Locate the cell with the specified text and output its (x, y) center coordinate. 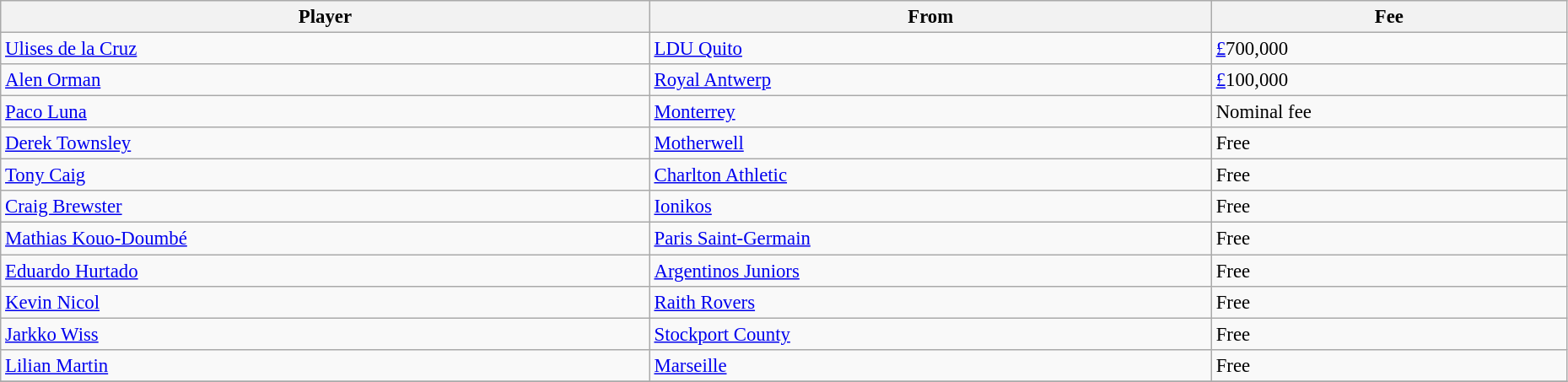
Argentinos Juniors (930, 271)
Derek Townsley (326, 143)
Kevin Nicol (326, 302)
£100,000 (1388, 80)
Motherwell (930, 143)
LDU Quito (930, 49)
Raith Rovers (930, 302)
Player (326, 17)
Royal Antwerp (930, 80)
Charlton Athletic (930, 175)
Paco Luna (326, 112)
Craig Brewster (326, 207)
Lilian Martin (326, 365)
£700,000 (1388, 49)
Stockport County (930, 334)
Jarkko Wiss (326, 334)
Tony Caig (326, 175)
Fee (1388, 17)
From (930, 17)
Alen Orman (326, 80)
Paris Saint-Germain (930, 239)
Nominal fee (1388, 112)
Marseille (930, 365)
Ulises de la Cruz (326, 49)
Monterrey (930, 112)
Eduardo Hurtado (326, 271)
Mathias Kouo-Doumbé (326, 239)
Ionikos (930, 207)
